Determine the (X, Y) coordinate at the center of the cell enclosing the given text.  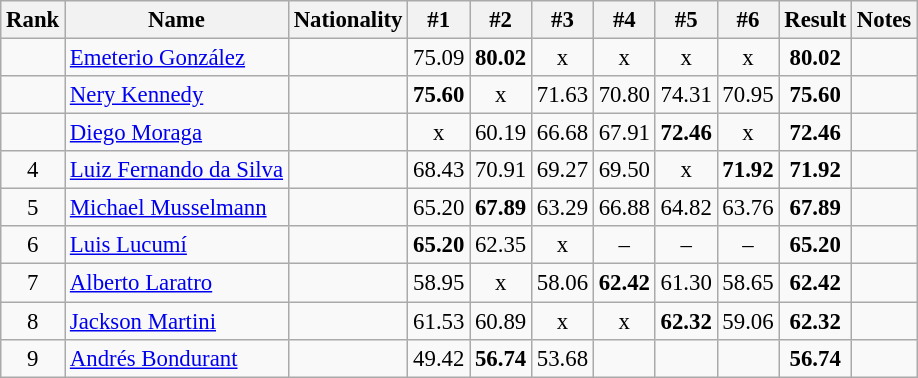
Emeterio González (177, 58)
9 (33, 358)
7 (33, 283)
Name (177, 20)
#1 (439, 20)
68.43 (439, 170)
Rank (33, 20)
70.91 (501, 170)
58.95 (439, 283)
75.09 (439, 58)
Result (816, 20)
6 (33, 245)
#6 (748, 20)
Andrés Bondurant (177, 358)
Nationality (348, 20)
69.50 (624, 170)
61.30 (686, 283)
5 (33, 208)
Alberto Laratro (177, 283)
69.27 (563, 170)
#3 (563, 20)
49.42 (439, 358)
63.29 (563, 208)
60.89 (501, 321)
67.91 (624, 133)
59.06 (748, 321)
Notes (884, 20)
Michael Musselmann (177, 208)
60.19 (501, 133)
53.68 (563, 358)
Luis Lucumí (177, 245)
66.68 (563, 133)
62.35 (501, 245)
66.88 (624, 208)
63.76 (748, 208)
74.31 (686, 95)
#5 (686, 20)
61.53 (439, 321)
8 (33, 321)
71.63 (563, 95)
Diego Moraga (177, 133)
4 (33, 170)
64.82 (686, 208)
70.95 (748, 95)
58.65 (748, 283)
#4 (624, 20)
Luiz Fernando da Silva (177, 170)
#2 (501, 20)
58.06 (563, 283)
70.80 (624, 95)
Nery Kennedy (177, 95)
Jackson Martini (177, 321)
